Search for the cell housing the specified text and yield its [x, y] center coordinate. 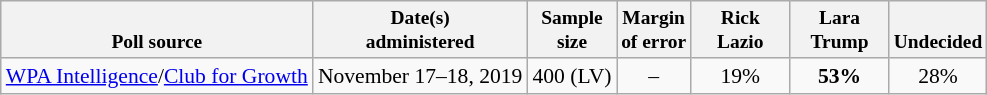
28% [938, 76]
19% [740, 76]
Date(s)administered [420, 30]
Marginof error [654, 30]
Undecided [938, 30]
WPA Intelligence/Club for Growth [157, 76]
400 (LV) [572, 76]
RickLazio [740, 30]
– [654, 76]
LaraTrump [840, 30]
53% [840, 76]
Poll source [157, 30]
Samplesize [572, 30]
November 17–18, 2019 [420, 76]
